Search for the cell housing the specified text and yield its [X, Y] center coordinate. 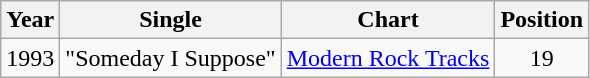
Position [542, 20]
1993 [30, 58]
"Someday I Suppose" [170, 58]
Modern Rock Tracks [388, 58]
Single [170, 20]
19 [542, 58]
Chart [388, 20]
Year [30, 20]
